Determine the (X, Y) coordinate at the center of the cell enclosing the given text.  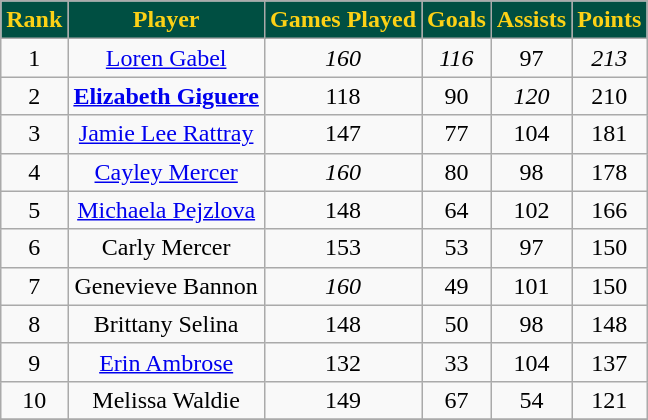
50 (457, 324)
Games Played (342, 20)
Michaela Pejzlova (166, 210)
147 (342, 134)
120 (531, 96)
153 (342, 248)
Loren Gabel (166, 58)
118 (342, 96)
5 (34, 210)
181 (610, 134)
116 (457, 58)
Goals (457, 20)
Brittany Selina (166, 324)
149 (342, 400)
54 (531, 400)
101 (531, 286)
Rank (34, 20)
121 (610, 400)
8 (34, 324)
53 (457, 248)
166 (610, 210)
213 (610, 58)
9 (34, 362)
6 (34, 248)
Carly Mercer (166, 248)
137 (610, 362)
Points (610, 20)
10 (34, 400)
Melissa Waldie (166, 400)
2 (34, 96)
Genevieve Bannon (166, 286)
Cayley Mercer (166, 172)
33 (457, 362)
Erin Ambrose (166, 362)
Assists (531, 20)
1 (34, 58)
7 (34, 286)
102 (531, 210)
Player (166, 20)
210 (610, 96)
67 (457, 400)
3 (34, 134)
49 (457, 286)
178 (610, 172)
80 (457, 172)
132 (342, 362)
4 (34, 172)
77 (457, 134)
64 (457, 210)
Elizabeth Giguere (166, 96)
Jamie Lee Rattray (166, 134)
90 (457, 96)
